Extract the (X, Y) coordinate from the center of the cell holding the provided text.  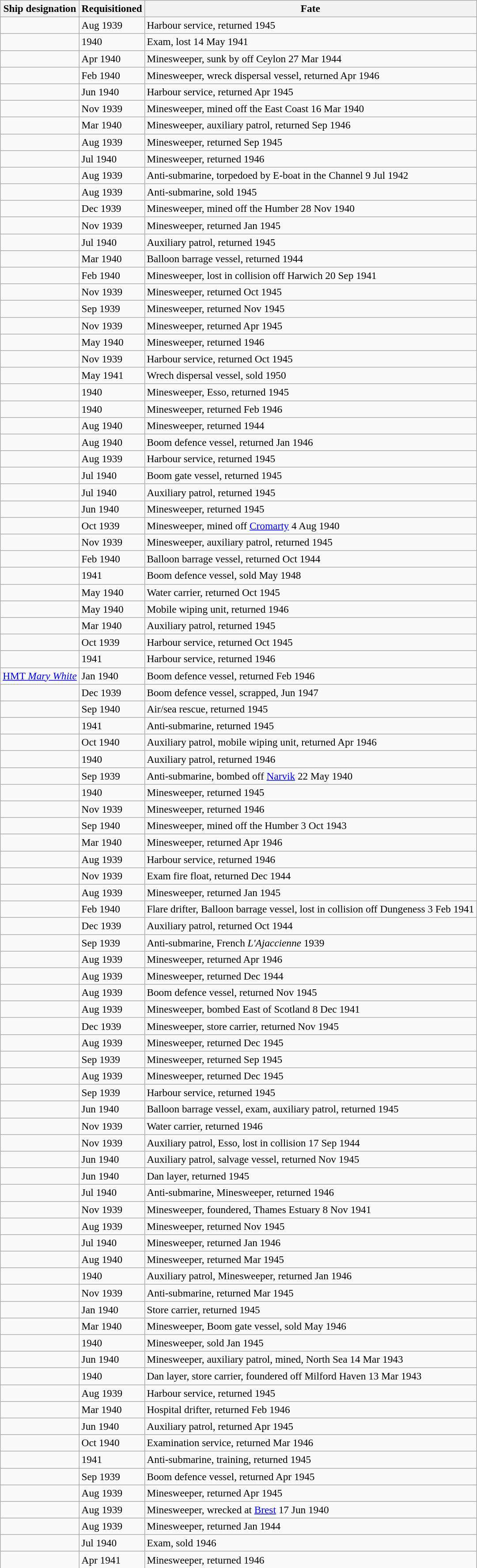
Boom defence vessel, returned Jan 1946 (310, 442)
Anti-submarine, Minesweeper, returned 1946 (310, 1193)
Minesweeper, Esso, returned 1945 (310, 392)
Minesweeper, auxiliary patrol, mined, North Sea 14 Mar 1943 (310, 1360)
HMT Mary White (40, 676)
Dan layer, store carrier, foundered off Milford Haven 13 Mar 1943 (310, 1376)
May 1941 (112, 375)
Minesweeper, returned 1944 (310, 426)
Anti-submarine, returned 1945 (310, 726)
Apr 1941 (112, 1560)
Minesweeper, sunk by off Ceylon 27 Mar 1944 (310, 59)
Anti-submarine, returned Mar 1945 (310, 1293)
Minesweeper, mined off the Humber 3 Oct 1943 (310, 826)
Minesweeper, mined off Cromarty 4 Aug 1940 (310, 525)
Anti-submarine, torpedoed by E-boat in the Channel 9 Jul 1942 (310, 175)
Minesweeper, returned Oct 1945 (310, 292)
Anti-submarine, training, returned 1945 (310, 1459)
Hospital drifter, returned Feb 1946 (310, 1410)
Auxiliary patrol, mobile wiping unit, returned Apr 1946 (310, 743)
Store carrier, returned 1945 (310, 1309)
Minesweeper, returned Jan 1944 (310, 1526)
Harbour service, returned Apr 1945 (310, 92)
Anti-submarine, French L'Ajaccienne 1939 (310, 942)
Boom defence vessel, scrapped, Jun 1947 (310, 692)
Exam, lost 14 May 1941 (310, 42)
Boom defence vessel, returned Nov 1945 (310, 992)
Minesweeper, sold Jan 1945 (310, 1343)
Auxiliary patrol, Minesweeper, returned Jan 1946 (310, 1276)
Minesweeper, store carrier, returned Nov 1945 (310, 1026)
Examination service, returned Mar 1946 (310, 1443)
Exam fire float, returned Dec 1944 (310, 876)
Apr 1940 (112, 59)
Anti-submarine, bombed off Narvik 22 May 1940 (310, 776)
Dan layer, returned 1945 (310, 1176)
Water carrier, returned 1946 (310, 1126)
Minesweeper, returned Mar 1945 (310, 1259)
Ship designation (40, 8)
Air/sea rescue, returned 1945 (310, 709)
Boom defence vessel, returned Apr 1945 (310, 1476)
Flare drifter, Balloon barrage vessel, lost in collision off Dungeness 3 Feb 1941 (310, 909)
Boom defence vessel, sold May 1948 (310, 576)
Minesweeper, mined off the Humber 28 Nov 1940 (310, 209)
Auxiliary patrol, returned Oct 1944 (310, 926)
Requisitioned (112, 8)
Minesweeper, wrecked at Brest 17 Jun 1940 (310, 1510)
Minesweeper, bombed East of Scotland 8 Dec 1941 (310, 1009)
Water carrier, returned Oct 1945 (310, 592)
Minesweeper, foundered, Thames Estuary 8 Nov 1941 (310, 1210)
Boom gate vessel, returned 1945 (310, 475)
Balloon barrage vessel, returned Oct 1944 (310, 559)
Minesweeper, Boom gate vessel, sold May 1946 (310, 1326)
Balloon barrage vessel, returned 1944 (310, 259)
Minesweeper, auxiliary patrol, returned Sep 1946 (310, 125)
Boom defence vessel, returned Feb 1946 (310, 676)
Minesweeper, returned Dec 1944 (310, 976)
Auxiliary patrol, returned 1946 (310, 759)
Minesweeper, returned Jan 1946 (310, 1243)
Exam, sold 1946 (310, 1543)
Balloon barrage vessel, exam, auxiliary patrol, returned 1945 (310, 1109)
Anti-submarine, sold 1945 (310, 192)
Minesweeper, mined off the East Coast 16 Mar 1940 (310, 109)
Minesweeper, lost in collision off Harwich 20 Sep 1941 (310, 275)
Fate (310, 8)
Auxiliary patrol, Esso, lost in collision 17 Sep 1944 (310, 1142)
Minesweeper, wreck dispersal vessel, returned Apr 1946 (310, 75)
Auxiliary patrol, salvage vessel, returned Nov 1945 (310, 1159)
Mobile wiping unit, returned 1946 (310, 609)
Minesweeper, returned Feb 1946 (310, 409)
Minesweeper, auxiliary patrol, returned 1945 (310, 542)
Wrech dispersal vessel, sold 1950 (310, 375)
Auxiliary patrol, returned Apr 1945 (310, 1426)
